Provide the (x, y) coordinate of the cell's center where the given text is located.  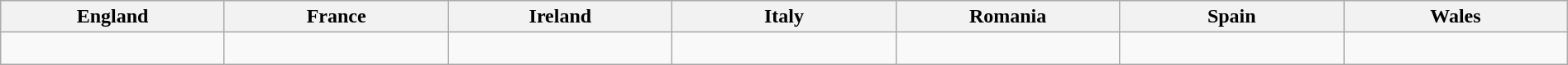
Ireland (561, 17)
Wales (1456, 17)
Romania (1007, 17)
Spain (1232, 17)
Italy (784, 17)
France (336, 17)
England (112, 17)
